For the text-containing cell, return its midpoint in (x, y) coordinate format. 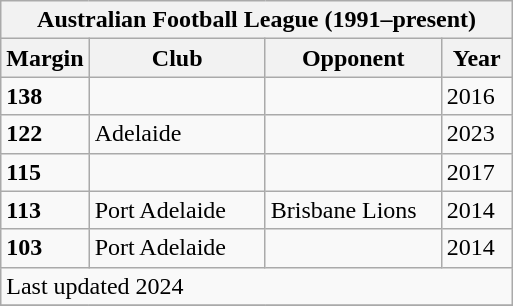
122 (45, 134)
Adelaide (177, 134)
113 (45, 210)
103 (45, 248)
2017 (476, 172)
138 (45, 96)
Opponent (353, 58)
Last updated 2024 (257, 286)
2023 (476, 134)
Australian Football League (1991–present) (257, 20)
Margin (45, 58)
115 (45, 172)
Club (177, 58)
Year (476, 58)
2016 (476, 96)
Brisbane Lions (353, 210)
